Capture the cell that displays the provided text and extract its [x, y] central coordinate. 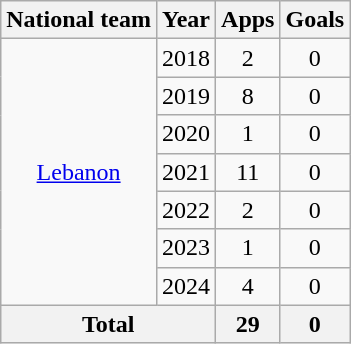
29 [248, 324]
Goals [315, 20]
Lebanon [79, 172]
Year [186, 20]
2023 [186, 248]
2024 [186, 286]
11 [248, 172]
Total [108, 324]
2020 [186, 134]
8 [248, 96]
National team [79, 20]
2022 [186, 210]
2018 [186, 58]
Apps [248, 20]
2021 [186, 172]
2019 [186, 96]
4 [248, 286]
